Find where the given text appears and provide that cell's center as [x, y] coordinate. 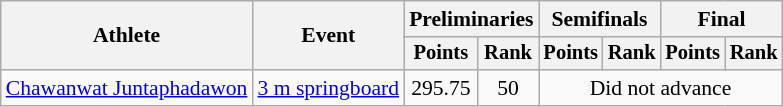
Event [328, 36]
Chawanwat Juntaphadawon [127, 88]
Final [721, 19]
Athlete [127, 36]
3 m springboard [328, 88]
50 [508, 88]
295.75 [441, 88]
Preliminaries [471, 19]
Semifinals [599, 19]
Did not advance [660, 88]
